Output the [X, Y] coordinate of the center of the cell containing the given text.  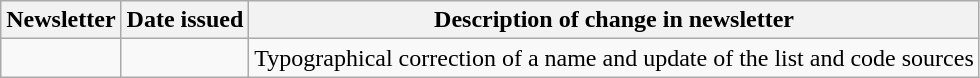
Typographical correction of a name and update of the list and code sources [614, 58]
Description of change in newsletter [614, 20]
Date issued [185, 20]
Newsletter [61, 20]
